Identify which cell holds the provided text, then report its [x, y] central coordinate. 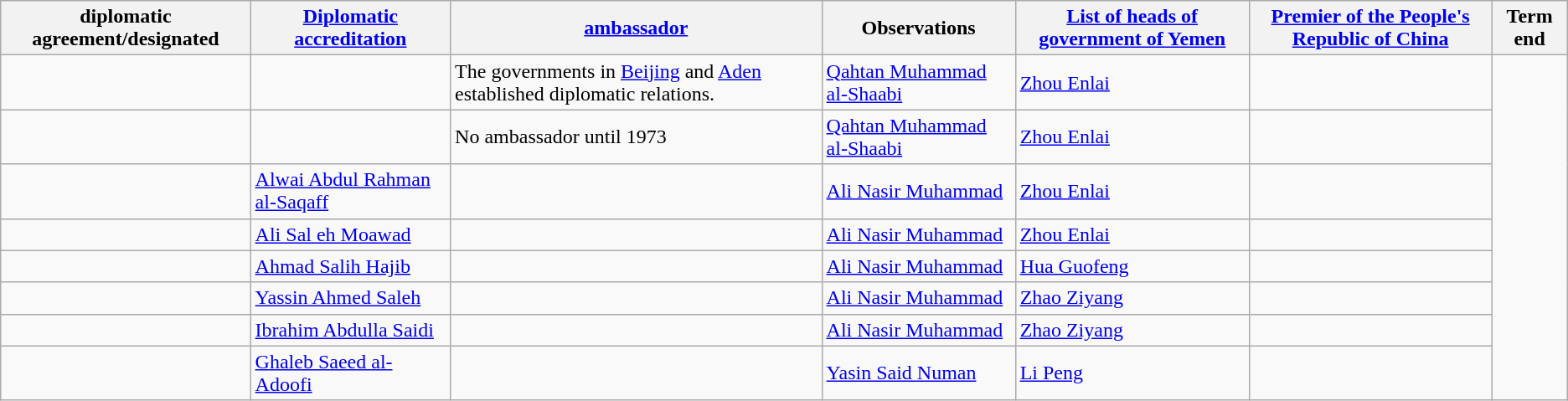
The governments in Beijing and Aden established diplomatic relations. [637, 82]
Ali Sal eh Moawad [350, 234]
Alwai Abdul Rahman al-Saqaff [350, 191]
Li Peng [1132, 373]
Yassin Ahmed Saleh [350, 298]
Diplomatic accreditation [350, 28]
Ibrahim Abdulla Saidi [350, 330]
Ghaleb Saeed al-Adoofi [350, 373]
Term end [1529, 28]
Observations [918, 28]
Premier of the People's Republic of China [1370, 28]
ambassador [637, 28]
Ahmad Salih Hajib [350, 266]
Hua Guofeng [1132, 266]
Yasin Said Numan [918, 373]
No ambassador until 1973 [637, 137]
diplomatic agreement/designated [126, 28]
List of heads of government of Yemen [1132, 28]
